From the cell containing the given text, extract its center point as [X, Y] coordinate. 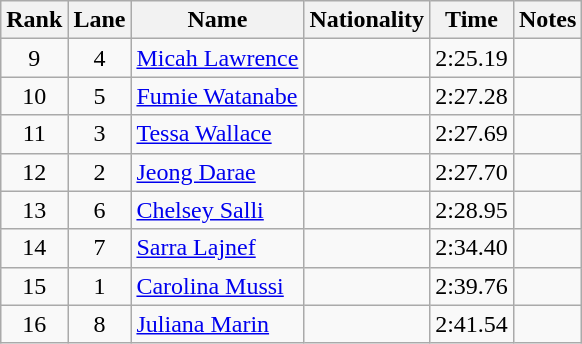
1 [100, 286]
2:25.19 [472, 58]
16 [34, 324]
6 [100, 210]
3 [100, 134]
Micah Lawrence [218, 58]
2:41.54 [472, 324]
Fumie Watanabe [218, 96]
4 [100, 58]
2 [100, 172]
11 [34, 134]
2:27.70 [472, 172]
2:34.40 [472, 248]
2:27.69 [472, 134]
Rank [34, 20]
Time [472, 20]
Juliana Marin [218, 324]
14 [34, 248]
Chelsey Salli [218, 210]
Sarra Lajnef [218, 248]
Nationality [367, 20]
Tessa Wallace [218, 134]
8 [100, 324]
Name [218, 20]
10 [34, 96]
9 [34, 58]
5 [100, 96]
2:39.76 [472, 286]
2:27.28 [472, 96]
7 [100, 248]
Jeong Darae [218, 172]
13 [34, 210]
15 [34, 286]
2:28.95 [472, 210]
Lane [100, 20]
12 [34, 172]
Carolina Mussi [218, 286]
Notes [547, 20]
